Identify which cell holds the provided text, then report its [x, y] central coordinate. 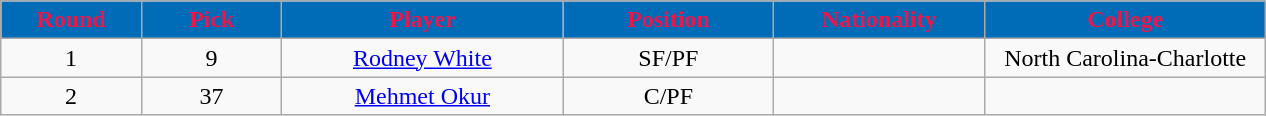
Round [72, 20]
Rodney White [422, 58]
9 [212, 58]
2 [72, 96]
1 [72, 58]
Nationality [880, 20]
SF/PF [668, 58]
North Carolina-Charlotte [1126, 58]
Player [422, 20]
37 [212, 96]
C/PF [668, 96]
Position [668, 20]
Mehmet Okur [422, 96]
College [1126, 20]
Pick [212, 20]
